Detect which cell encompasses the target text, then output its (x, y) center coordinate. 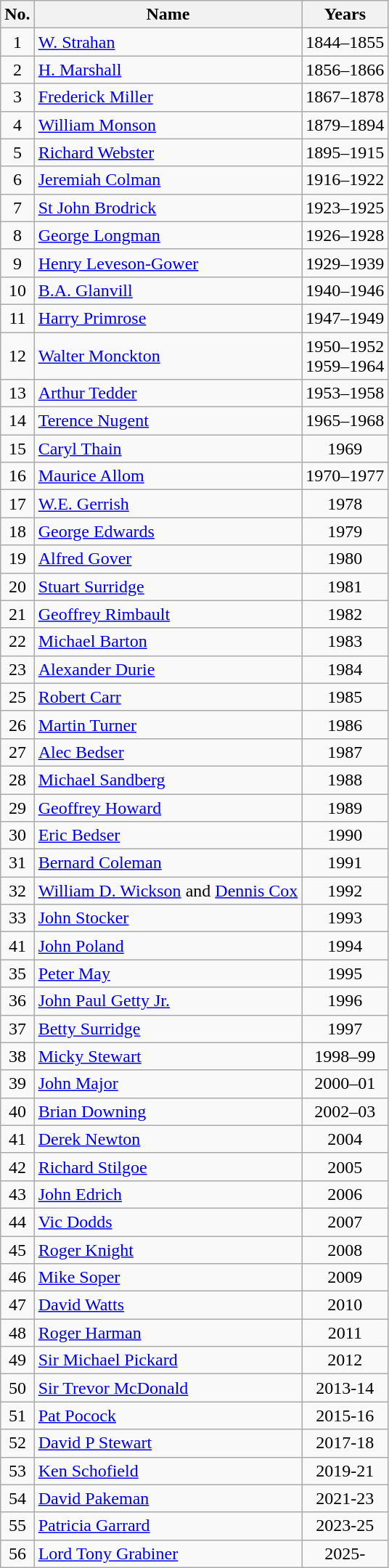
Roger Harman (168, 1333)
B.A. Glanvill (168, 290)
10 (17, 290)
36 (17, 1001)
1 (17, 42)
26 (17, 724)
Alec Bedser (168, 752)
18 (17, 531)
19 (17, 559)
1979 (345, 531)
1923–1925 (345, 208)
Alexander Durie (168, 669)
1984 (345, 669)
Richard Webster (168, 152)
46 (17, 1278)
2012 (345, 1360)
Eric Bedser (168, 836)
Derek Newton (168, 1139)
1992 (345, 891)
No. (17, 15)
Martin Turner (168, 724)
Pat Pocock (168, 1416)
Roger Knight (168, 1249)
Peter May (168, 973)
1990 (345, 836)
1929–1939 (345, 263)
1982 (345, 614)
44 (17, 1222)
1856–1866 (345, 70)
25 (17, 697)
Frederick Miller (168, 97)
John Edrich (168, 1194)
1988 (345, 780)
27 (17, 752)
John Stocker (168, 918)
52 (17, 1443)
38 (17, 1056)
1985 (345, 697)
John Paul Getty Jr. (168, 1001)
Sir Michael Pickard (168, 1360)
50 (17, 1388)
2005 (345, 1167)
Betty Surridge (168, 1029)
Caryl Thain (168, 449)
2015-16 (345, 1416)
1844–1855 (345, 42)
H. Marshall (168, 70)
45 (17, 1249)
Walter Monckton (168, 356)
2002–03 (345, 1111)
54 (17, 1498)
2021-23 (345, 1498)
1879–1894 (345, 125)
Richard Stilgoe (168, 1167)
53 (17, 1471)
6 (17, 180)
1981 (345, 587)
37 (17, 1029)
2008 (345, 1249)
Michael Barton (168, 642)
1980 (345, 559)
1998–99 (345, 1056)
Geoffrey Howard (168, 808)
1993 (345, 918)
9 (17, 263)
2011 (345, 1333)
Maurice Allom (168, 476)
Micky Stewart (168, 1056)
7 (17, 208)
8 (17, 235)
2010 (345, 1305)
5 (17, 152)
35 (17, 973)
1953–1958 (345, 393)
14 (17, 421)
39 (17, 1084)
3 (17, 97)
32 (17, 891)
1965–1968 (345, 421)
2006 (345, 1194)
1989 (345, 808)
Name (168, 15)
2025- (345, 1553)
Michael Sandberg (168, 780)
Brian Downing (168, 1111)
29 (17, 808)
48 (17, 1333)
William Monson (168, 125)
Patricia Garrard (168, 1526)
1970–1977 (345, 476)
Alfred Gover (168, 559)
42 (17, 1167)
16 (17, 476)
1867–1878 (345, 97)
W.E. Gerrish (168, 504)
22 (17, 642)
2023-25 (345, 1526)
21 (17, 614)
2017-18 (345, 1443)
Stuart Surridge (168, 587)
1978 (345, 504)
Harry Primrose (168, 318)
1997 (345, 1029)
Bernard Coleman (168, 863)
2000–01 (345, 1084)
Henry Leveson-Gower (168, 263)
George Longman (168, 235)
Ken Schofield (168, 1471)
49 (17, 1360)
1996 (345, 1001)
55 (17, 1526)
1991 (345, 863)
W. Strahan (168, 42)
Sir Trevor McDonald (168, 1388)
1994 (345, 946)
33 (17, 918)
51 (17, 1416)
1987 (345, 752)
William D. Wickson and Dennis Cox (168, 891)
15 (17, 449)
St John Brodrick (168, 208)
2007 (345, 1222)
John Poland (168, 946)
1926–1928 (345, 235)
40 (17, 1111)
1895–1915 (345, 152)
David P Stewart (168, 1443)
17 (17, 504)
31 (17, 863)
1983 (345, 642)
David Watts (168, 1305)
Geoffrey Rimbault (168, 614)
12 (17, 356)
Arthur Tedder (168, 393)
23 (17, 669)
1995 (345, 973)
Years (345, 15)
Lord Tony Grabiner (168, 1553)
Jeremiah Colman (168, 180)
56 (17, 1553)
2004 (345, 1139)
1986 (345, 724)
30 (17, 836)
2013-14 (345, 1388)
13 (17, 393)
2 (17, 70)
1969 (345, 449)
David Pakeman (168, 1498)
47 (17, 1305)
1947–1949 (345, 318)
John Major (168, 1084)
1940–1946 (345, 290)
20 (17, 587)
1916–1922 (345, 180)
Mike Soper (168, 1278)
Robert Carr (168, 697)
11 (17, 318)
1950–19521959–1964 (345, 356)
George Edwards (168, 531)
2019-21 (345, 1471)
2009 (345, 1278)
28 (17, 780)
4 (17, 125)
43 (17, 1194)
Vic Dodds (168, 1222)
Terence Nugent (168, 421)
